Output the (x, y) coordinate of the center of the cell containing the given text.  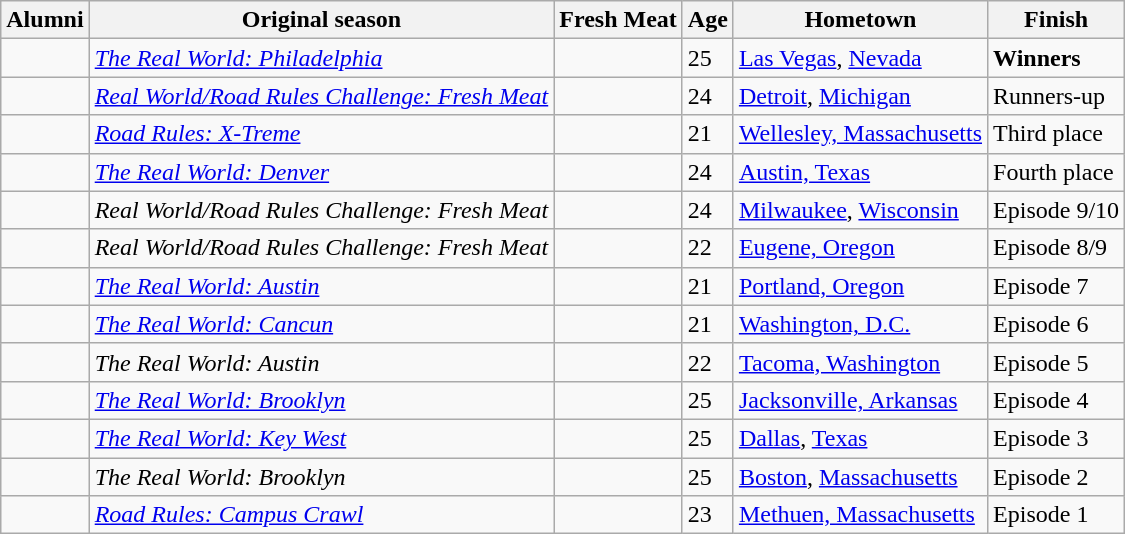
The Real World: Cancun (322, 324)
Fresh Meat (618, 20)
23 (708, 515)
Milwaukee, Wisconsin (860, 210)
Finish (1056, 20)
Wellesley, Massachusetts (860, 134)
Jacksonville, Arkansas (860, 400)
Hometown (860, 20)
Original season (322, 20)
Age (708, 20)
Tacoma, Washington (860, 362)
Austin, Texas (860, 172)
Washington, D.C. (860, 324)
Eugene, Oregon (860, 248)
Fourth place (1056, 172)
Third place (1056, 134)
Episode 2 (1056, 477)
Alumni (45, 20)
The Real World: Key West (322, 438)
Methuen, Massachusetts (860, 515)
Episode 3 (1056, 438)
Episode 6 (1056, 324)
Episode 8/9 (1056, 248)
The Real World: Philadelphia (322, 58)
The Real World: Denver (322, 172)
Road Rules: X-Treme (322, 134)
Road Rules: Campus Crawl (322, 515)
Dallas, Texas (860, 438)
Portland, Oregon (860, 286)
Episode 4 (1056, 400)
Episode 7 (1056, 286)
Runners-up (1056, 96)
Boston, Massachusetts (860, 477)
Episode 5 (1056, 362)
Las Vegas, Nevada (860, 58)
Episode 1 (1056, 515)
Episode 9/10 (1056, 210)
Detroit, Michigan (860, 96)
Winners (1056, 58)
